Scan for the cell matching the given text and deliver its [X, Y] coordinate at center. 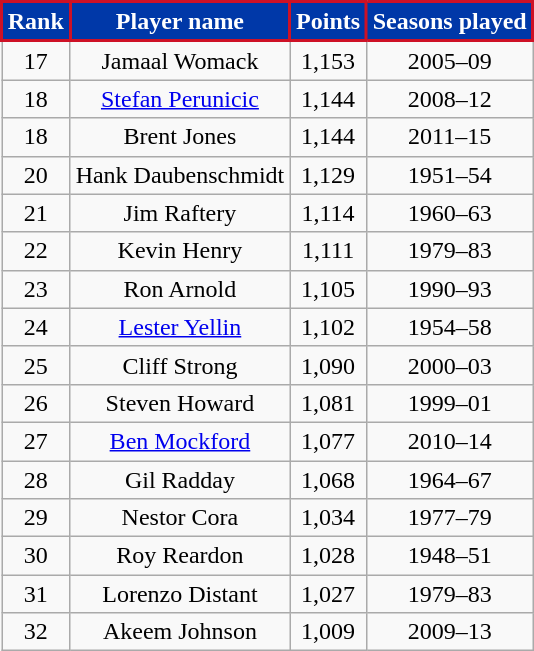
Points [328, 22]
2008–12 [450, 99]
1977–79 [450, 518]
2000–03 [450, 365]
Kevin Henry [180, 251]
32 [36, 632]
1990–93 [450, 289]
1,129 [328, 175]
1,114 [328, 213]
25 [36, 365]
20 [36, 175]
1960–63 [450, 213]
Jim Raftery [180, 213]
27 [36, 441]
Cliff Strong [180, 365]
17 [36, 60]
23 [36, 289]
24 [36, 327]
30 [36, 556]
1,090 [328, 365]
Roy Reardon [180, 556]
Seasons played [450, 22]
Ron Arnold [180, 289]
Gil Radday [180, 479]
Nestor Cora [180, 518]
Lester Yellin [180, 327]
1,028 [328, 556]
Akeem Johnson [180, 632]
1999–01 [450, 403]
1954–58 [450, 327]
1964–67 [450, 479]
21 [36, 213]
1,034 [328, 518]
26 [36, 403]
Ben Mockford [180, 441]
Player name [180, 22]
1,009 [328, 632]
1,081 [328, 403]
2011–15 [450, 137]
Steven Howard [180, 403]
29 [36, 518]
Brent Jones [180, 137]
2010–14 [450, 441]
1,105 [328, 289]
22 [36, 251]
1,153 [328, 60]
1,027 [328, 594]
1951–54 [450, 175]
1,102 [328, 327]
1,068 [328, 479]
28 [36, 479]
1,111 [328, 251]
1948–51 [450, 556]
Lorenzo Distant [180, 594]
2005–09 [450, 60]
Hank Daubenschmidt [180, 175]
Rank [36, 22]
Jamaal Womack [180, 60]
Stefan Perunicic [180, 99]
2009–13 [450, 632]
31 [36, 594]
1,077 [328, 441]
